Return the (X, Y) coordinate for the center point of the cell that contains the specified text.  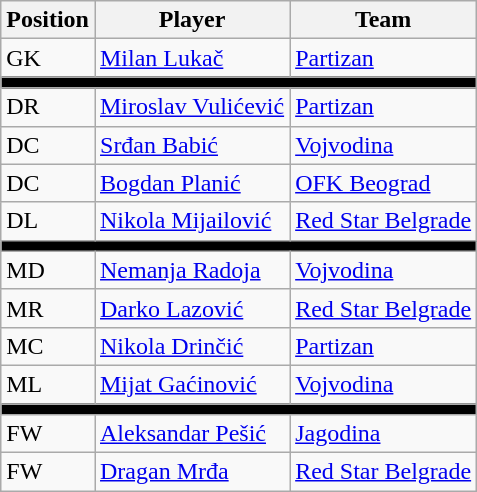
ML (48, 384)
Nemanja Radoja (192, 270)
Mijat Gaćinović (192, 384)
Player (192, 20)
Jagodina (384, 434)
Dragan Mrđa (192, 472)
Nikola Mijailović (192, 221)
Srđan Babić (192, 145)
MR (48, 308)
DL (48, 221)
Milan Lukač (192, 58)
Darko Lazović (192, 308)
Team (384, 20)
Bogdan Planić (192, 183)
Nikola Drinčić (192, 346)
Aleksandar Pešić (192, 434)
Position (48, 20)
DR (48, 107)
GK (48, 58)
Miroslav Vulićević (192, 107)
MC (48, 346)
OFK Beograd (384, 183)
MD (48, 270)
